Find where the given text appears and provide that cell's center as (X, Y) coordinate. 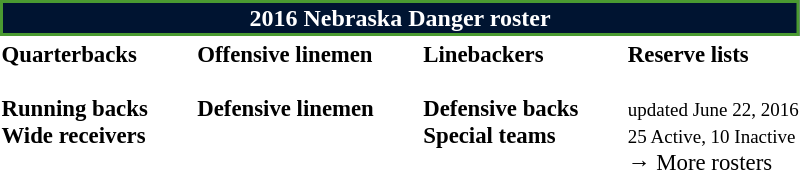
2016 Nebraska Danger roster (400, 18)
